Determine the [X, Y] coordinate at the center of the cell enclosing the given text.  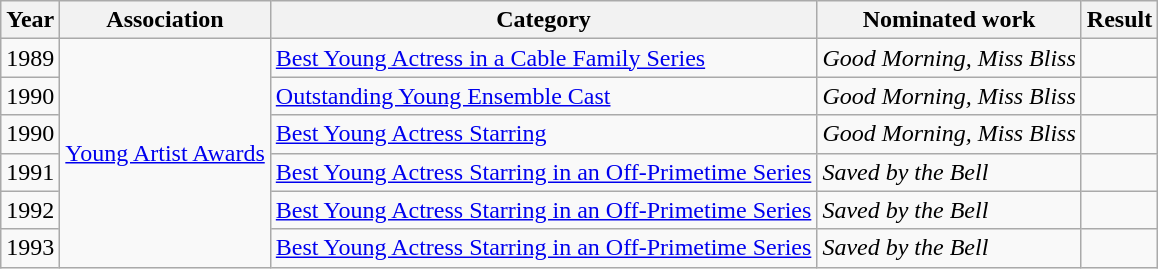
Best Young Actress Starring [544, 134]
Year [30, 20]
Young Artist Awards [165, 153]
1993 [30, 248]
1992 [30, 210]
Association [165, 20]
1991 [30, 172]
Outstanding Young Ensemble Cast [544, 96]
Best Young Actress in a Cable Family Series [544, 58]
1989 [30, 58]
Nominated work [949, 20]
Category [544, 20]
Result [1119, 20]
